Search for the cell housing the specified text and yield its (X, Y) center coordinate. 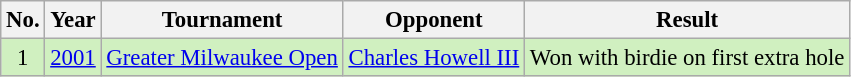
Year (73, 20)
No. (23, 20)
2001 (73, 58)
Charles Howell III (434, 58)
1 (23, 58)
Greater Milwaukee Open (222, 58)
Result (688, 20)
Tournament (222, 20)
Won with birdie on first extra hole (688, 58)
Opponent (434, 20)
